Determine the [X, Y] coordinate at the center of the cell enclosing the given text.  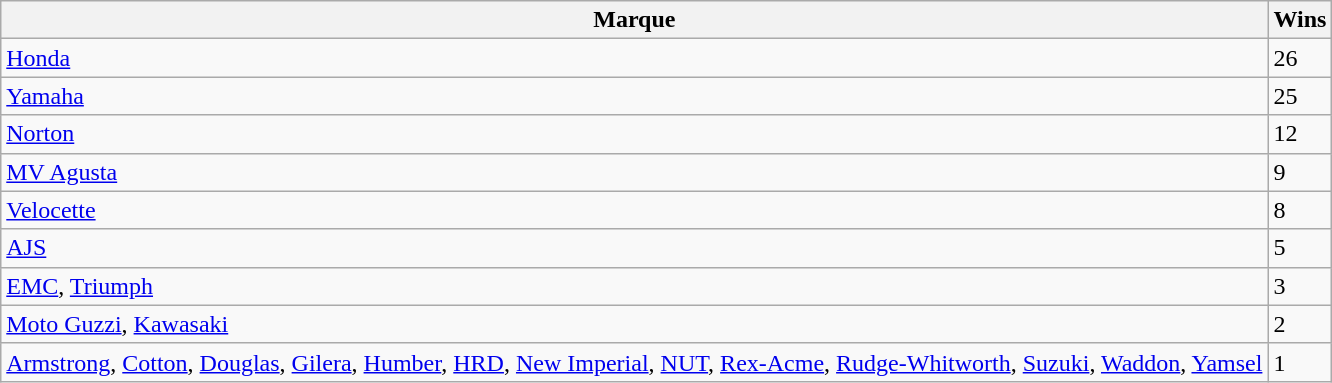
Moto Guzzi, Kawasaki [634, 324]
25 [1300, 96]
8 [1300, 210]
12 [1300, 134]
1 [1300, 362]
EMC, Triumph [634, 286]
MV Agusta [634, 172]
Norton [634, 134]
Wins [1300, 20]
Armstrong, Cotton, Douglas, Gilera, Humber, HRD, New Imperial, NUT, Rex-Acme, Rudge-Whitworth, Suzuki, Waddon, Yamsel [634, 362]
Marque [634, 20]
9 [1300, 172]
26 [1300, 58]
Velocette [634, 210]
AJS [634, 248]
3 [1300, 286]
Yamaha [634, 96]
5 [1300, 248]
2 [1300, 324]
Honda [634, 58]
